Output the [X, Y] coordinate of the center of the cell containing the given text.  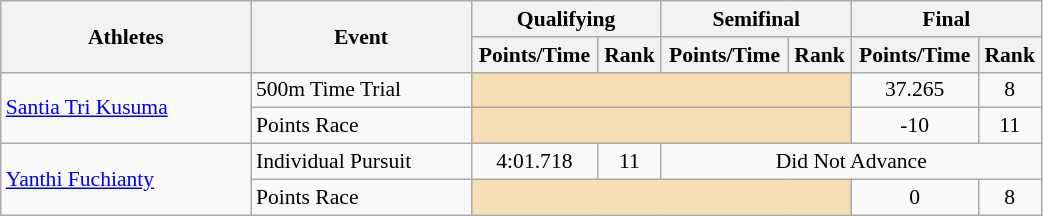
500m Time Trial [361, 90]
Event [361, 36]
Semifinal [756, 19]
0 [914, 197]
Qualifying [566, 19]
Final [946, 19]
4:01.718 [534, 162]
Athletes [126, 36]
Yanthi Fuchianty [126, 180]
Individual Pursuit [361, 162]
37.265 [914, 90]
-10 [914, 126]
Did Not Advance [851, 162]
Santia Tri Kusuma [126, 108]
